From the cell containing the given text, extract its center point as [x, y] coordinate. 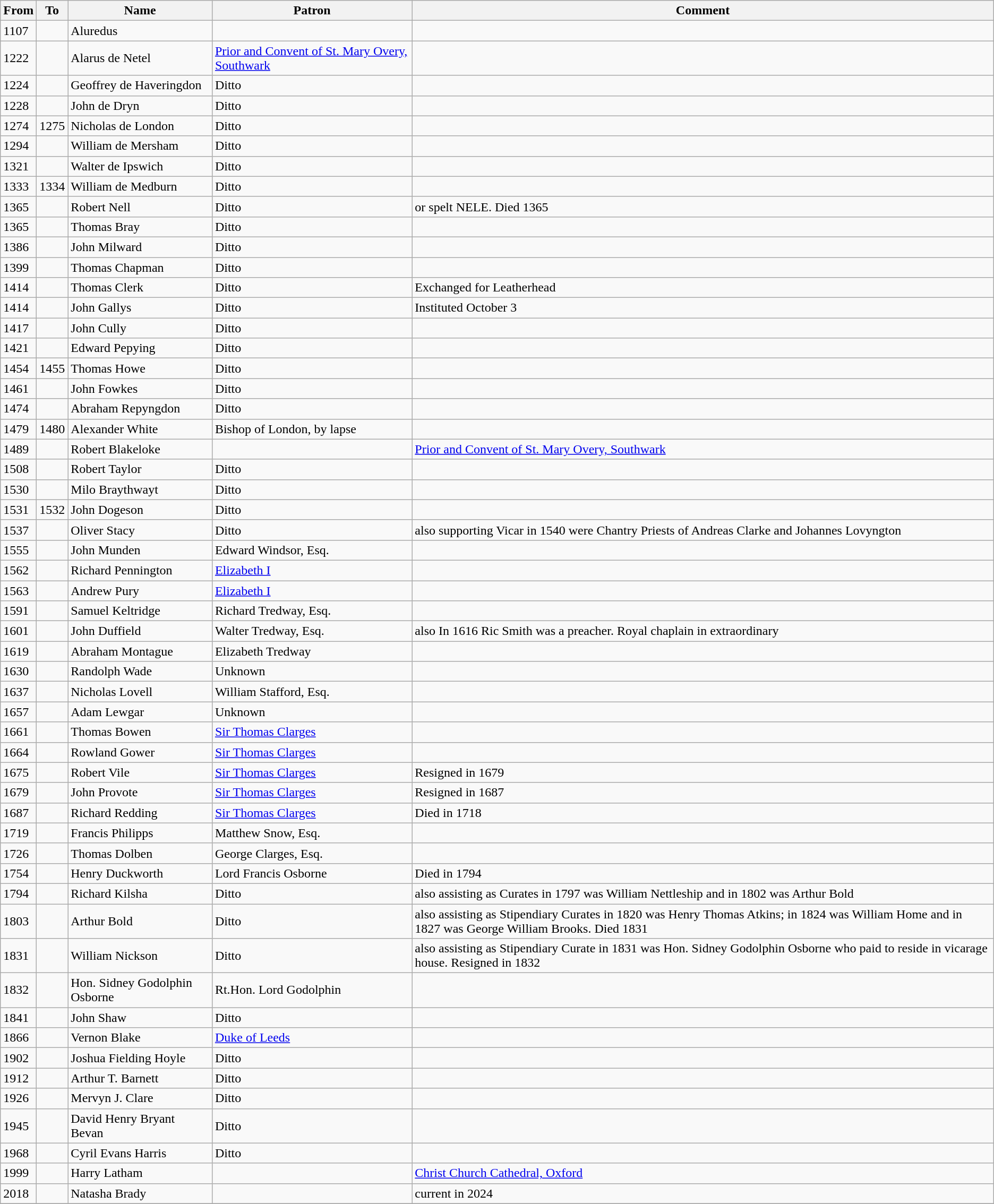
1275 [52, 126]
Duke of Leeds [312, 1038]
1687 [19, 813]
1294 [19, 146]
1563 [19, 591]
William Stafford, Esq. [312, 692]
John Fowkes [140, 389]
William de Mersham [140, 146]
1274 [19, 126]
1489 [19, 449]
John Munden [140, 550]
Nicholas Lovell [140, 692]
1417 [19, 328]
1531 [19, 510]
Oliver Stacy [140, 530]
Edward Pepying [140, 348]
David Henry Bryant Bevan [140, 1125]
also supporting Vicar in 1540 were Chantry Priests of Andreas Clarke and Johannes Lovyngton [703, 530]
To [52, 11]
1841 [19, 1018]
1902 [19, 1058]
Christ Church Cathedral, Oxford [703, 1173]
1719 [19, 833]
Resigned in 1679 [703, 772]
John Dogeson [140, 510]
John Shaw [140, 1018]
1386 [19, 247]
1794 [19, 893]
Comment [703, 11]
Richard Kilsha [140, 893]
1562 [19, 570]
John Cully [140, 328]
Arthur T. Barnett [140, 1078]
Died in 1794 [703, 873]
1107 [19, 31]
Rt.Hon. Lord Godolphin [312, 991]
1454 [19, 368]
1926 [19, 1098]
1679 [19, 793]
2018 [19, 1193]
also In 1616 Ric Smith was a preacher. Royal chaplain in extraordinary [703, 631]
John Gallys [140, 308]
1601 [19, 631]
Robert Nell [140, 207]
Nicholas de London [140, 126]
Hon. Sidney Godolphin Osborne [140, 991]
Robert Taylor [140, 469]
1421 [19, 348]
1399 [19, 267]
1726 [19, 853]
Exchanged for Leatherhead [703, 288]
1555 [19, 550]
1657 [19, 712]
or spelt NELE. Died 1365 [703, 207]
Vernon Blake [140, 1038]
Richard Tredway, Esq. [312, 611]
From [19, 11]
Aluredus [140, 31]
1222 [19, 58]
1831 [19, 956]
1619 [19, 651]
Lord Francis Osborne [312, 873]
1228 [19, 106]
Harry Latham [140, 1173]
also assisting as Stipendiary Curate in 1831 was Hon. Sidney Godolphin Osborne who paid to reside in vicarage house. Resigned in 1832 [703, 956]
Resigned in 1687 [703, 793]
William Nickson [140, 956]
1334 [52, 186]
Elizabeth Tredway [312, 651]
Geoffrey de Haveringdon [140, 85]
1591 [19, 611]
1661 [19, 732]
Walter Tredway, Esq. [312, 631]
Cyril Evans Harris [140, 1153]
Thomas Bray [140, 227]
also assisting as Stipendiary Curates in 1820 was Henry Thomas Atkins; in 1824 was William Home and in 1827 was George William Brooks. Died 1831 [703, 921]
1532 [52, 510]
Walter de Ipswich [140, 166]
Joshua Fielding Hoyle [140, 1058]
Alexander White [140, 429]
1945 [19, 1125]
Patron [312, 11]
Arthur Bold [140, 921]
Thomas Bowen [140, 732]
Robert Vile [140, 772]
1832 [19, 991]
1803 [19, 921]
John Provote [140, 793]
Henry Duckworth [140, 873]
1455 [52, 368]
Thomas Dolben [140, 853]
1675 [19, 772]
1912 [19, 1078]
John Milward [140, 247]
Edward Windsor, Esq. [312, 550]
Thomas Chapman [140, 267]
Matthew Snow, Esq. [312, 833]
Samuel Keltridge [140, 611]
Thomas Clerk [140, 288]
Bishop of London, by lapse [312, 429]
Alarus de Netel [140, 58]
Randolph Wade [140, 672]
Francis Philipps [140, 833]
Abraham Repyngdon [140, 409]
Robert Blakeloke [140, 449]
1321 [19, 166]
Natasha Brady [140, 1193]
Instituted October 3 [703, 308]
also assisting as Curates in 1797 was William Nettleship and in 1802 was Arthur Bold [703, 893]
Adam Lewgar [140, 712]
Abraham Montague [140, 651]
William de Medburn [140, 186]
1530 [19, 489]
1664 [19, 752]
1537 [19, 530]
1479 [19, 429]
1333 [19, 186]
Rowland Gower [140, 752]
1474 [19, 409]
John Duffield [140, 631]
1999 [19, 1173]
1968 [19, 1153]
1630 [19, 672]
Richard Pennington [140, 570]
1480 [52, 429]
Name [140, 11]
current in 2024 [703, 1193]
1754 [19, 873]
Andrew Pury [140, 591]
John de Dryn [140, 106]
1508 [19, 469]
Died in 1718 [703, 813]
1461 [19, 389]
1637 [19, 692]
George Clarges, Esq. [312, 853]
Mervyn J. Clare [140, 1098]
Milo Braythwayt [140, 489]
1224 [19, 85]
Richard Redding [140, 813]
1866 [19, 1038]
Thomas Howe [140, 368]
